From the cell containing the given text, extract its center point as [x, y] coordinate. 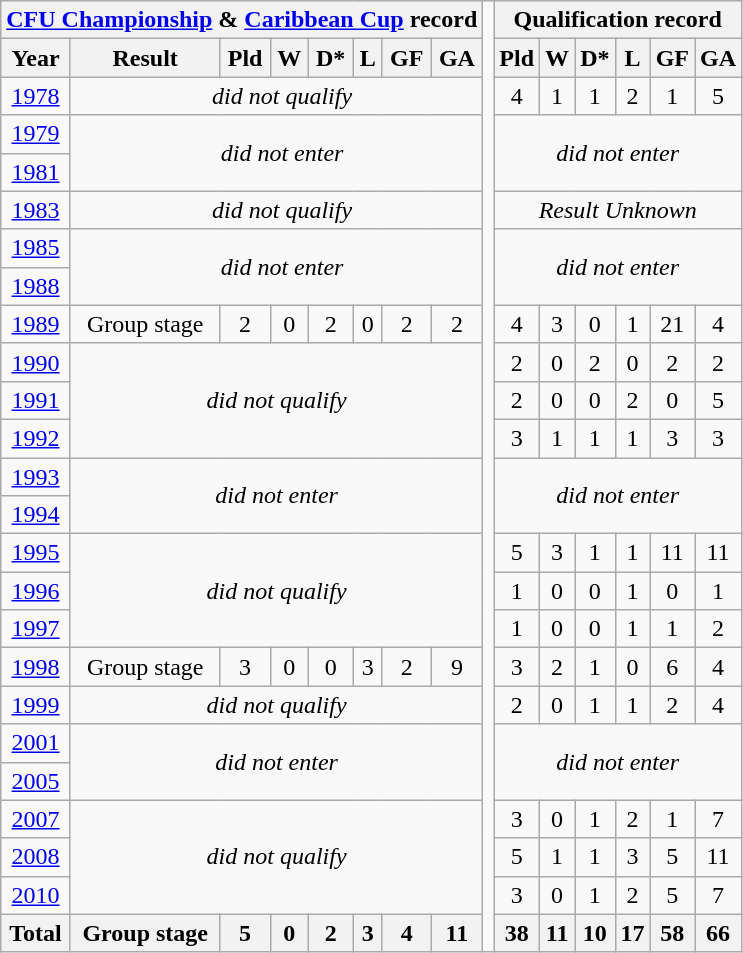
1995 [36, 553]
1979 [36, 134]
2007 [36, 819]
2005 [36, 781]
1988 [36, 286]
CFU Championship & Caribbean Cup record [242, 20]
Result [145, 58]
58 [672, 933]
1983 [36, 210]
2010 [36, 895]
Result Unknown [618, 210]
66 [718, 933]
1989 [36, 324]
1991 [36, 400]
38 [517, 933]
Qualification record [618, 20]
1997 [36, 629]
1996 [36, 591]
1981 [36, 172]
1990 [36, 362]
1998 [36, 667]
2001 [36, 743]
1994 [36, 515]
Total [36, 933]
21 [672, 324]
6 [672, 667]
1999 [36, 705]
Year [36, 58]
9 [457, 667]
1985 [36, 248]
17 [632, 933]
1992 [36, 438]
10 [595, 933]
1978 [36, 96]
1993 [36, 477]
2008 [36, 857]
